Find where the given text appears and provide that cell's center as [X, Y] coordinate. 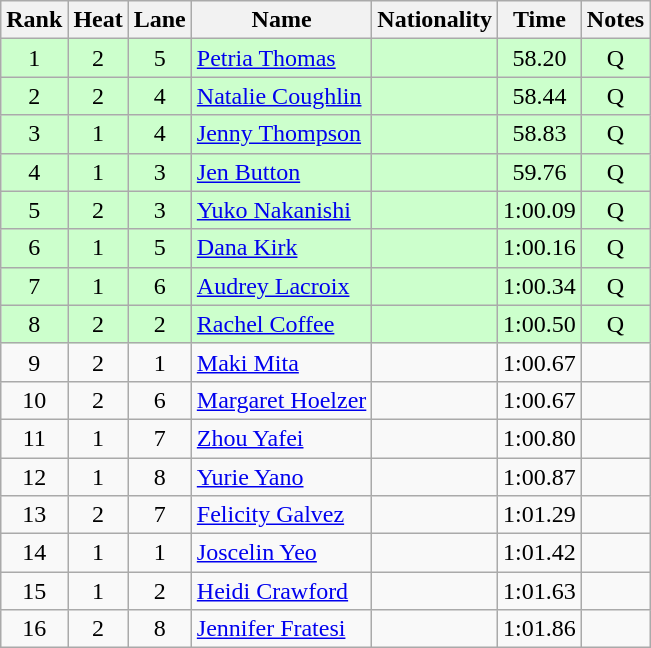
16 [34, 629]
Name [282, 20]
Joscelin Yeo [282, 553]
Rachel Coffee [282, 324]
Time [540, 20]
13 [34, 515]
Rank [34, 20]
11 [34, 438]
Yuko Nakanishi [282, 210]
14 [34, 553]
59.76 [540, 172]
1:01.63 [540, 591]
Jennifer Fratesi [282, 629]
10 [34, 400]
Heat [98, 20]
Felicity Galvez [282, 515]
Margaret Hoelzer [282, 400]
1:00.09 [540, 210]
1:01.42 [540, 553]
1:00.50 [540, 324]
12 [34, 477]
Jen Button [282, 172]
1:00.87 [540, 477]
Heidi Crawford [282, 591]
Audrey Lacroix [282, 286]
58.83 [540, 134]
Natalie Coughlin [282, 96]
Yurie Yano [282, 477]
Notes [615, 20]
Dana Kirk [282, 248]
Zhou Yafei [282, 438]
Maki Mita [282, 362]
Jenny Thompson [282, 134]
1:00.80 [540, 438]
Nationality [435, 20]
1:01.86 [540, 629]
58.20 [540, 58]
Lane [160, 20]
1:00.34 [540, 286]
Petria Thomas [282, 58]
1:00.16 [540, 248]
9 [34, 362]
15 [34, 591]
1:01.29 [540, 515]
58.44 [540, 96]
